From the cell containing the given text, extract its center point as [X, Y] coordinate. 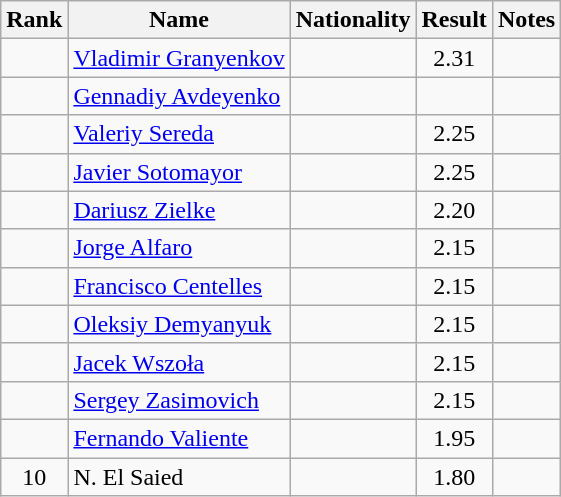
Nationality [353, 20]
Jorge Alfaro [179, 248]
Fernando Valiente [179, 438]
Jacek Wszoła [179, 362]
Vladimir Granyenkov [179, 58]
1.80 [454, 477]
Francisco Centelles [179, 286]
Javier Sotomayor [179, 172]
Oleksiy Demyanyuk [179, 324]
2.31 [454, 58]
N. El Saied [179, 477]
Notes [526, 20]
Rank [34, 20]
2.20 [454, 210]
Valeriy Sereda [179, 134]
1.95 [454, 438]
Sergey Zasimovich [179, 400]
Result [454, 20]
Name [179, 20]
Gennadiy Avdeyenko [179, 96]
10 [34, 477]
Dariusz Zielke [179, 210]
